Determine the (x, y) coordinate at the center of the cell enclosing the given text.  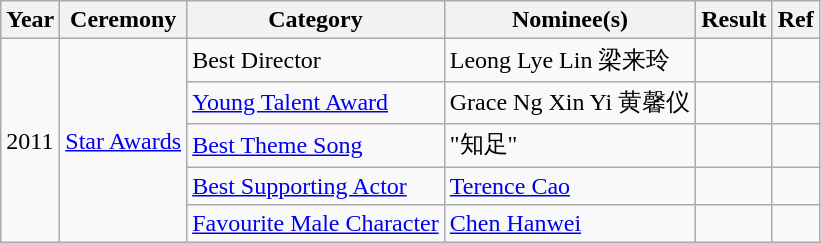
Young Talent Award (316, 102)
Grace Ng Xin Yi 黄馨仪 (570, 102)
Best Director (316, 60)
Category (316, 20)
Favourite Male Character (316, 224)
Best Theme Song (316, 146)
Nominee(s) (570, 20)
Year (30, 20)
2011 (30, 141)
Terence Cao (570, 185)
"知足" (570, 146)
Best Supporting Actor (316, 185)
Chen Hanwei (570, 224)
Ceremony (124, 20)
Star Awards (124, 141)
Ref (796, 20)
Result (734, 20)
Leong Lye Lin 梁来玲 (570, 60)
